Determine the [X, Y] coordinate at the center of the cell enclosing the given text.  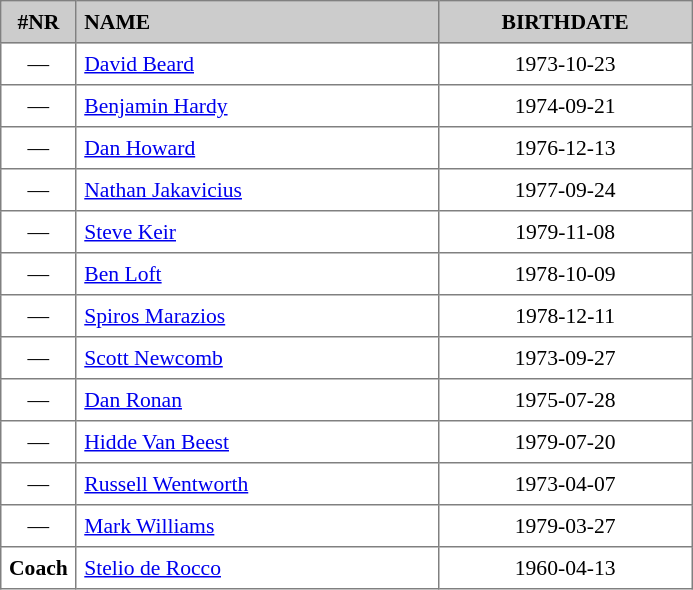
Scott Newcomb [257, 358]
1979-07-20 [565, 442]
1973-10-23 [565, 64]
Ben Loft [257, 274]
Steve Keir [257, 232]
Nathan Jakavicius [257, 190]
NAME [257, 22]
#NR [38, 22]
1960-04-13 [565, 568]
Spiros Marazios [257, 316]
BIRTHDATE [565, 22]
Dan Howard [257, 148]
Coach [38, 568]
Dan Ronan [257, 400]
1979-03-27 [565, 526]
1973-04-07 [565, 484]
Mark Williams [257, 526]
1974-09-21 [565, 106]
1973-09-27 [565, 358]
David Beard [257, 64]
Stelio de Rocco [257, 568]
1978-12-11 [565, 316]
Hidde Van Beest [257, 442]
1979-11-08 [565, 232]
Benjamin Hardy [257, 106]
1977-09-24 [565, 190]
1978-10-09 [565, 274]
Russell Wentworth [257, 484]
1975-07-28 [565, 400]
1976-12-13 [565, 148]
